Find where the given text appears and provide that cell's center as [x, y] coordinate. 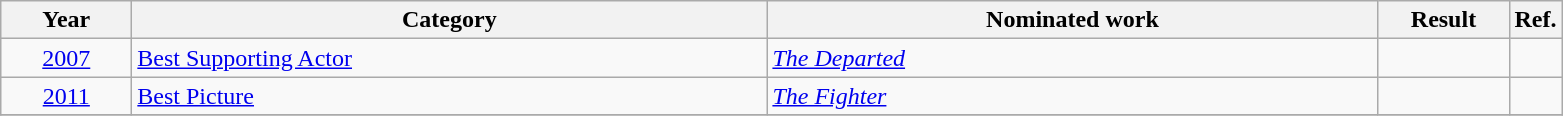
Best Supporting Actor [450, 58]
Category [450, 20]
Ref. [1536, 20]
Nominated work [1072, 20]
The Fighter [1072, 96]
Best Picture [450, 96]
Result [1444, 20]
Year [66, 20]
2007 [66, 58]
2011 [66, 96]
The Departed [1072, 58]
